Pinpoint the cell where the given text exists, returning its (X, Y) midpoint coordinate. 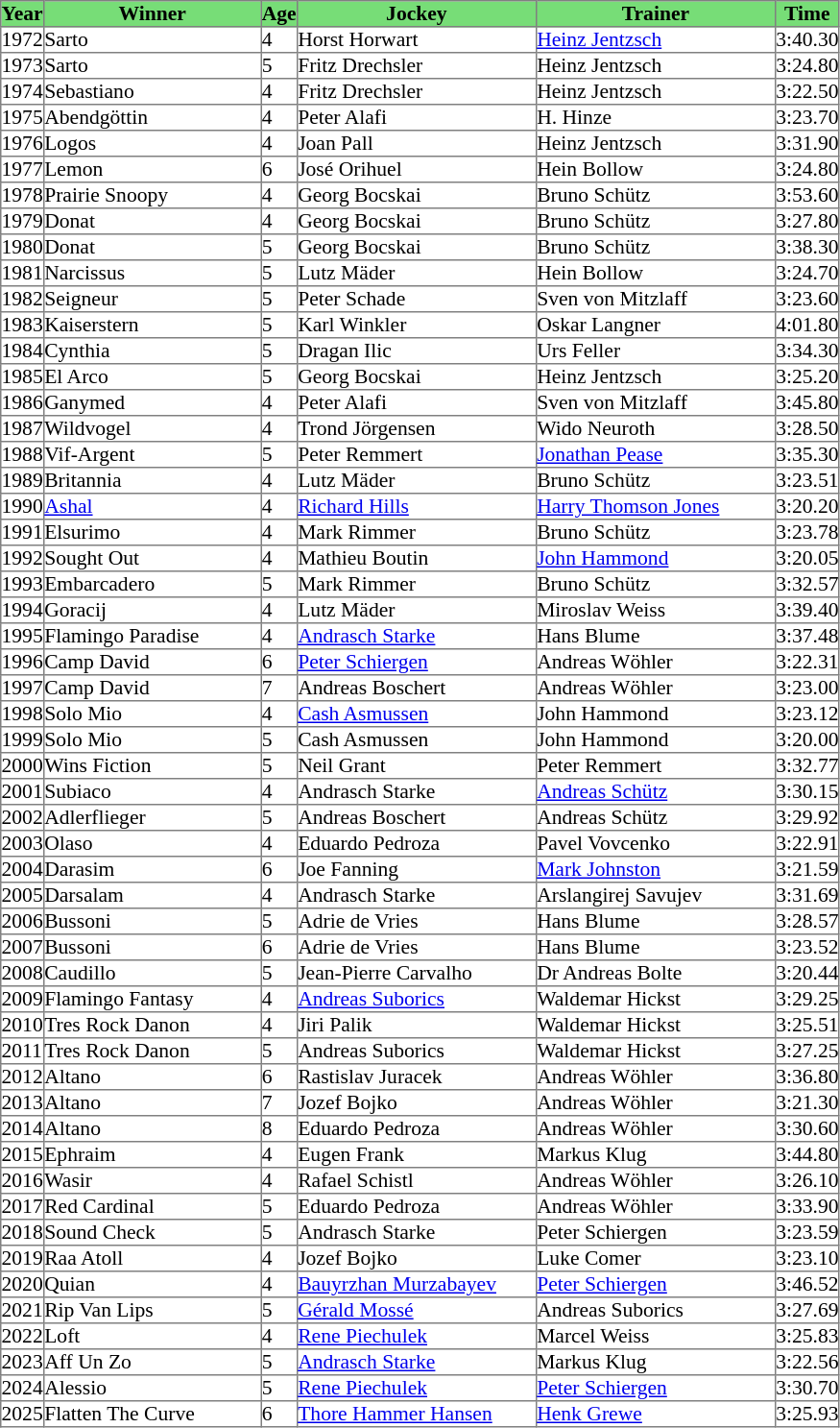
Dr Andreas Bolte (655, 974)
1991 (23, 532)
1973 (23, 65)
1999 (23, 739)
3:27.80 (806, 221)
3:30.15 (806, 791)
Trond Jörgensen (417, 428)
Joan Pall (417, 144)
4:01.80 (806, 325)
3:28.50 (806, 428)
2017 (23, 1206)
Horst Horwart (417, 40)
3:37.48 (806, 636)
1981 (23, 273)
3:29.92 (806, 818)
3:35.30 (806, 455)
3:20.20 (806, 507)
Mark Johnston (655, 870)
Mathieu Boutin (417, 559)
Loft (152, 1337)
Winner (152, 13)
2016 (23, 1181)
Wins Fiction (152, 766)
3:38.30 (806, 248)
1986 (23, 403)
Time (806, 13)
Flatten The Curve (152, 1414)
3:45.80 (806, 403)
1984 (23, 351)
2008 (23, 974)
2005 (23, 895)
3:23.70 (806, 117)
Quian (152, 1285)
3:27.25 (806, 1051)
Prairie Snoopy (152, 196)
Jonathan Pease (655, 455)
Miroslav Weiss (655, 611)
2015 (23, 1154)
Oskar Langner (655, 325)
3:20.05 (806, 559)
3:22.50 (806, 92)
2022 (23, 1337)
1992 (23, 559)
2002 (23, 818)
1993 (23, 584)
Thore Hammer Hansen (417, 1414)
3:31.90 (806, 144)
2023 (23, 1362)
2014 (23, 1129)
Lemon (152, 169)
3:23.00 (806, 688)
3:53.60 (806, 196)
Flamingo Fantasy (152, 999)
Flamingo Paradise (152, 636)
Ephraim (152, 1154)
Wildvogel (152, 428)
3:25.20 (806, 376)
3:24.70 (806, 273)
Trainer (655, 13)
2004 (23, 870)
1994 (23, 611)
2011 (23, 1051)
Kaiserstern (152, 325)
3:22.91 (806, 843)
Darasim (152, 870)
Olaso (152, 843)
2020 (23, 1285)
3:33.90 (806, 1206)
1985 (23, 376)
3:22.56 (806, 1362)
Arslangirej Savujev (655, 895)
Joe Fanning (417, 870)
1976 (23, 144)
2001 (23, 791)
3:25.93 (806, 1414)
Luke Comer (655, 1258)
Subiaco (152, 791)
1990 (23, 507)
Britannia (152, 480)
Richard Hills (417, 507)
1975 (23, 117)
3:32.57 (806, 584)
Neil Grant (417, 766)
Wasir (152, 1181)
1980 (23, 248)
3:23.78 (806, 532)
Age (278, 13)
2012 (23, 1077)
3:40.30 (806, 40)
Year (23, 13)
Red Cardinal (152, 1206)
Dragan Ilic (417, 351)
Ashal (152, 507)
3:25.51 (806, 1026)
Jiri Palik (417, 1026)
1978 (23, 196)
Sound Check (152, 1233)
Embarcadero (152, 584)
1983 (23, 325)
3:32.77 (806, 766)
3:30.70 (806, 1389)
El Arco (152, 376)
Jean-Pierre Carvalho (417, 974)
Rastislav Juracek (417, 1077)
3:46.52 (806, 1285)
Marcel Weiss (655, 1337)
Adlerflieger (152, 818)
1974 (23, 92)
Logos (152, 144)
2006 (23, 922)
2003 (23, 843)
8 (278, 1129)
Sebastiano (152, 92)
Ganymed (152, 403)
Rafael Schistl (417, 1181)
1997 (23, 688)
3:23.60 (806, 300)
3:21.30 (806, 1102)
1977 (23, 169)
3:29.25 (806, 999)
Abendgöttin (152, 117)
Cynthia (152, 351)
Goracij (152, 611)
2024 (23, 1389)
H. Hinze (655, 117)
3:28.57 (806, 922)
3:23.10 (806, 1258)
Gérald Mossé (417, 1310)
3:27.69 (806, 1310)
Eugen Frank (417, 1154)
3:30.60 (806, 1129)
3:39.40 (806, 611)
1979 (23, 221)
1995 (23, 636)
3:22.31 (806, 663)
Elsurimo (152, 532)
1988 (23, 455)
Aff Un Zo (152, 1362)
2021 (23, 1310)
1982 (23, 300)
1998 (23, 714)
Jockey (417, 13)
Peter Schade (417, 300)
3:31.69 (806, 895)
3:44.80 (806, 1154)
Harry Thomson Jones (655, 507)
Darsalam (152, 895)
3:36.80 (806, 1077)
Rip Van Lips (152, 1310)
3:23.51 (806, 480)
1989 (23, 480)
2007 (23, 947)
3:21.59 (806, 870)
Wido Neuroth (655, 428)
2025 (23, 1414)
Raa Atoll (152, 1258)
Vif-Argent (152, 455)
3:23.52 (806, 947)
Karl Winkler (417, 325)
2019 (23, 1258)
3:26.10 (806, 1181)
Bauyrzhan Murzabayev (417, 1285)
3:20.44 (806, 974)
1972 (23, 40)
2010 (23, 1026)
1987 (23, 428)
Henk Grewe (655, 1414)
2018 (23, 1233)
3:23.12 (806, 714)
Sought Out (152, 559)
3:25.83 (806, 1337)
Pavel Vovcenko (655, 843)
2013 (23, 1102)
3:34.30 (806, 351)
1996 (23, 663)
Seigneur (152, 300)
2009 (23, 999)
3:23.59 (806, 1233)
Alessio (152, 1389)
Caudillo (152, 974)
2000 (23, 766)
Urs Feller (655, 351)
José Orihuel (417, 169)
Narcissus (152, 273)
3:20.00 (806, 739)
